Scan for the cell matching the given text and deliver its [X, Y] coordinate at center. 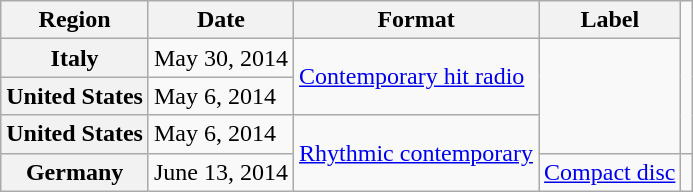
Rhythmic contemporary [416, 153]
Italy [75, 58]
June 13, 2014 [220, 172]
Date [220, 20]
Contemporary hit radio [416, 77]
Region [75, 20]
Germany [75, 172]
Format [416, 20]
Label [610, 20]
May 30, 2014 [220, 58]
Compact disc [610, 172]
